Determine the [x, y] coordinate at the center of the cell enclosing the given text.  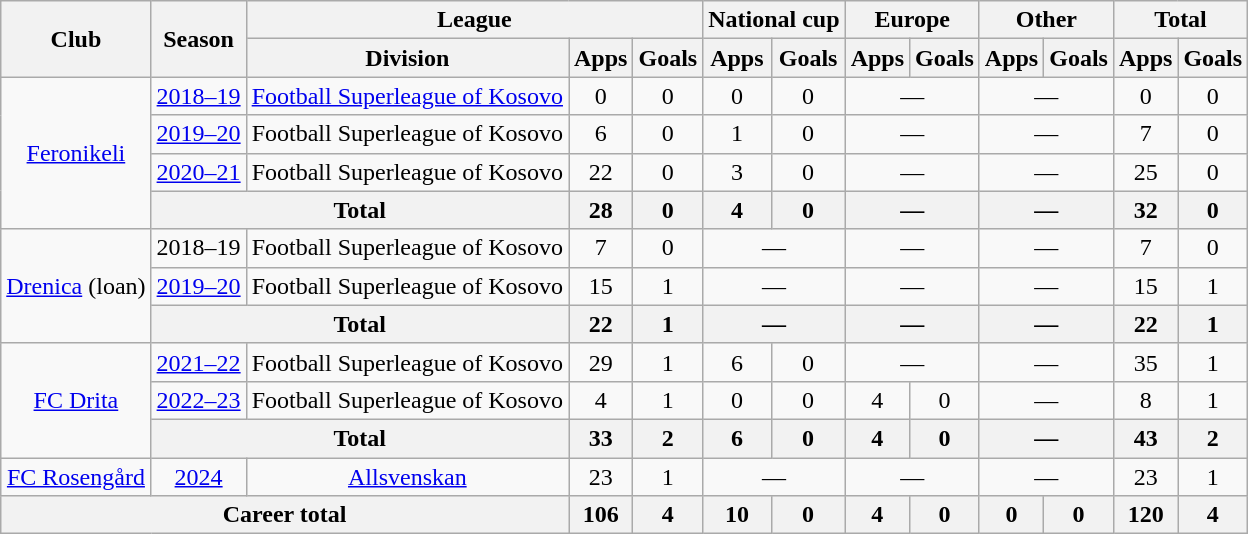
Career total [285, 515]
League [474, 20]
Drenica (loan) [76, 286]
10 [737, 515]
33 [600, 438]
120 [1145, 515]
Other [1046, 20]
National cup [774, 20]
Allsvenskan [407, 477]
Season [198, 39]
106 [600, 515]
25 [1145, 172]
3 [737, 172]
35 [1145, 362]
2021–22 [198, 362]
28 [600, 210]
2020–21 [198, 172]
32 [1145, 210]
Club [76, 39]
8 [1145, 400]
FC Drita [76, 400]
29 [600, 362]
2024 [198, 477]
FC Rosengård [76, 477]
Division [407, 58]
2022–23 [198, 400]
Europe [912, 20]
Feronikeli [76, 153]
43 [1145, 438]
